Output the [X, Y] coordinate of the center of the cell containing the given text.  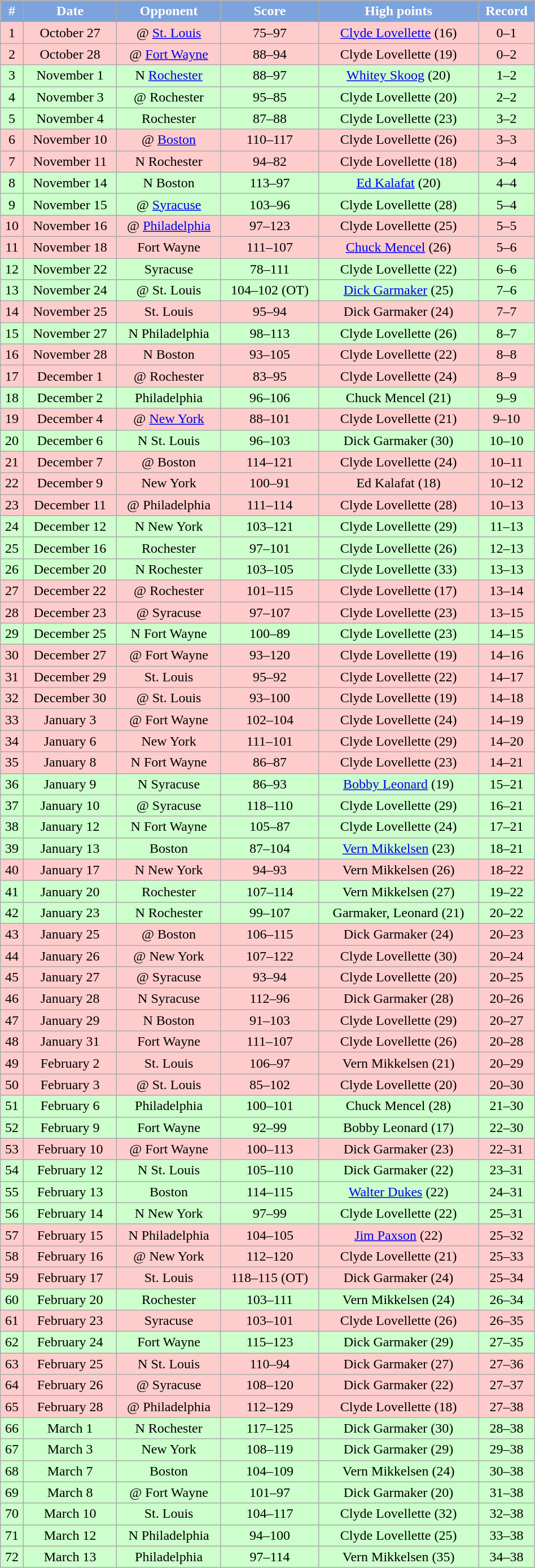
108–119 [270, 1450]
5–5 [507, 226]
Ed Kalafat (20) [398, 183]
January 10 [70, 805]
23 [12, 505]
February 16 [70, 1256]
Vern Mikkelsen (23) [398, 848]
March 13 [70, 1557]
February 20 [70, 1299]
Jim Paxson (22) [398, 1235]
97–99 [270, 1213]
December 1 [70, 376]
High points [398, 11]
14–21 [507, 763]
5–4 [507, 204]
39 [12, 848]
16–21 [507, 805]
25–34 [507, 1278]
97–101 [270, 548]
13–15 [507, 612]
94–82 [270, 161]
January 23 [70, 913]
11–13 [507, 526]
25–31 [507, 1213]
February 25 [70, 1364]
February 9 [70, 1127]
February 26 [70, 1385]
25–32 [507, 1235]
February 3 [70, 1085]
96–103 [270, 441]
95–85 [270, 97]
8 [12, 183]
111–114 [270, 505]
February 15 [70, 1235]
103–105 [270, 569]
January 12 [70, 827]
2–2 [507, 97]
5 [12, 118]
94–93 [270, 870]
67 [12, 1450]
9 [12, 204]
20–23 [507, 934]
72 [12, 1557]
January 3 [70, 720]
1–2 [507, 76]
66 [12, 1428]
8–9 [507, 376]
Chuck Mencel (21) [398, 398]
March 1 [70, 1428]
52 [12, 1127]
December 12 [70, 526]
110–117 [270, 140]
54 [12, 1170]
January 20 [70, 891]
November 18 [70, 247]
November 25 [70, 312]
26–35 [507, 1321]
101–97 [270, 1492]
104–109 [270, 1471]
19–22 [507, 891]
October 28 [70, 54]
28–38 [507, 1428]
75–97 [270, 33]
8–7 [507, 333]
45 [12, 977]
Dick Garmaker (25) [398, 290]
61 [12, 1321]
95–94 [270, 312]
117–125 [270, 1428]
71 [12, 1535]
12 [12, 269]
49 [12, 1063]
115–123 [270, 1342]
15–21 [507, 784]
4–4 [507, 183]
December 7 [70, 462]
118–110 [270, 805]
Garmaker, Leonard (21) [398, 913]
November 4 [70, 118]
November 15 [70, 204]
47 [12, 1020]
Vern Mikkelsen (26) [398, 870]
88–94 [270, 54]
111–101 [270, 741]
55 [12, 1192]
Dick Garmaker (28) [398, 999]
110–94 [270, 1364]
March 7 [70, 1471]
13 [12, 290]
November 28 [70, 355]
3–4 [507, 161]
17–21 [507, 827]
85–102 [270, 1085]
Clyde Lovellette (30) [398, 956]
107–122 [270, 956]
November 16 [70, 226]
118–115 (OT) [270, 1278]
14–19 [507, 720]
24–31 [507, 1192]
103–121 [270, 526]
November 11 [70, 161]
2 [12, 54]
78–111 [270, 269]
51 [12, 1106]
Score [270, 11]
3–3 [507, 140]
112–96 [270, 999]
59 [12, 1278]
30–38 [507, 1471]
March 3 [70, 1450]
101–115 [270, 591]
January 9 [70, 784]
26 [12, 569]
102–104 [270, 720]
Bobby Leonard (17) [398, 1127]
20–25 [507, 977]
20–29 [507, 1063]
Ed Kalafat (18) [398, 483]
19 [12, 419]
11 [12, 247]
January 26 [70, 956]
63 [12, 1364]
69 [12, 1492]
January 8 [70, 763]
12–13 [507, 548]
3–2 [507, 118]
10–13 [507, 505]
36 [12, 784]
November 3 [70, 97]
14–17 [507, 677]
10–11 [507, 462]
6 [12, 140]
91–103 [270, 1020]
November 22 [70, 269]
21 [12, 462]
January 27 [70, 977]
0–2 [507, 54]
21–30 [507, 1106]
103–101 [270, 1321]
March 12 [70, 1535]
86–93 [270, 784]
100–113 [270, 1149]
February 2 [70, 1063]
3 [12, 76]
92–99 [270, 1127]
Walter Dukes (22) [398, 1192]
Clyde Lovellette (16) [398, 33]
14–15 [507, 634]
# [12, 11]
40 [12, 870]
93–100 [270, 698]
20–28 [507, 1042]
Dick Garmaker (20) [398, 1492]
8–8 [507, 355]
43 [12, 934]
20–26 [507, 999]
64 [12, 1385]
January 17 [70, 870]
February 6 [70, 1106]
68 [12, 1471]
103–111 [270, 1299]
6–6 [507, 269]
106–97 [270, 1063]
March 8 [70, 1492]
7–6 [507, 290]
100–101 [270, 1106]
December 23 [70, 612]
December 29 [70, 677]
December 9 [70, 483]
15 [12, 333]
95–92 [270, 677]
22–30 [507, 1127]
88–101 [270, 419]
18 [12, 398]
27 [12, 591]
Record [507, 11]
44 [12, 956]
February 12 [70, 1170]
7–7 [507, 312]
18–22 [507, 870]
104–105 [270, 1235]
108–120 [270, 1385]
70 [12, 1514]
34 [12, 741]
20–30 [507, 1085]
December 16 [70, 548]
Opponent [169, 11]
48 [12, 1042]
104–102 (OT) [270, 290]
100–89 [270, 634]
114–121 [270, 462]
20–22 [507, 913]
March 10 [70, 1514]
14 [12, 312]
100–91 [270, 483]
103–96 [270, 204]
Date [70, 11]
37 [12, 805]
32–38 [507, 1514]
58 [12, 1256]
97–123 [270, 226]
93–105 [270, 355]
February 13 [70, 1192]
105–87 [270, 827]
28 [12, 612]
1 [12, 33]
87–88 [270, 118]
114–115 [270, 1192]
104–117 [270, 1514]
4 [12, 97]
29–38 [507, 1450]
97–107 [270, 612]
88–97 [270, 76]
14–16 [507, 655]
February 14 [70, 1213]
20–27 [507, 1020]
Clyde Lovellette (32) [398, 1514]
7 [12, 161]
22–31 [507, 1149]
46 [12, 999]
53 [12, 1149]
94–100 [270, 1535]
10–12 [507, 483]
November 24 [70, 290]
December 11 [70, 505]
December 2 [70, 398]
93–94 [270, 977]
February 28 [70, 1407]
16 [12, 355]
Vern Mikkelsen (35) [398, 1557]
62 [12, 1342]
99–107 [270, 913]
50 [12, 1085]
20 [12, 441]
December 27 [70, 655]
January 29 [70, 1020]
112–129 [270, 1407]
December 22 [70, 591]
13–14 [507, 591]
27–38 [507, 1407]
31–38 [507, 1492]
83–95 [270, 376]
14–18 [507, 698]
26–34 [507, 1299]
Bobby Leonard (19) [398, 784]
24 [12, 526]
18–21 [507, 848]
35 [12, 763]
December 4 [70, 419]
105–110 [270, 1170]
December 20 [70, 569]
33 [12, 720]
42 [12, 913]
Whitey Skoog (20) [398, 76]
November 10 [70, 140]
Dick Garmaker (23) [398, 1149]
November 27 [70, 333]
23–31 [507, 1170]
Vern Mikkelsen (21) [398, 1063]
38 [12, 827]
96–106 [270, 398]
January 31 [70, 1042]
Vern Mikkelsen (27) [398, 891]
December 6 [70, 441]
February 17 [70, 1278]
17 [12, 376]
9–10 [507, 419]
33–38 [507, 1535]
65 [12, 1407]
January 13 [70, 848]
Dick Garmaker (27) [398, 1364]
34–38 [507, 1557]
February 23 [70, 1321]
January 28 [70, 999]
20–24 [507, 956]
5–6 [507, 247]
56 [12, 1213]
27–35 [507, 1342]
January 6 [70, 741]
9–9 [507, 398]
25–33 [507, 1256]
10 [12, 226]
February 24 [70, 1342]
Chuck Mencel (26) [398, 247]
31 [12, 677]
57 [12, 1235]
87–104 [270, 848]
41 [12, 891]
13–13 [507, 569]
14–20 [507, 741]
98–113 [270, 333]
November 14 [70, 183]
22 [12, 483]
Chuck Mencel (28) [398, 1106]
113–97 [270, 183]
107–114 [270, 891]
0–1 [507, 33]
112–120 [270, 1256]
27–36 [507, 1364]
Clyde Lovellette (33) [398, 569]
97–114 [270, 1557]
25 [12, 548]
December 25 [70, 634]
10–10 [507, 441]
October 27 [70, 33]
December 30 [70, 698]
106–115 [270, 934]
60 [12, 1299]
86–87 [270, 763]
February 10 [70, 1149]
32 [12, 698]
November 1 [70, 76]
January 25 [70, 934]
Clyde Lovellette (17) [398, 591]
27–37 [507, 1385]
30 [12, 655]
29 [12, 634]
93–120 [270, 655]
